Determine the [X, Y] coordinate at the center of the cell enclosing the given text.  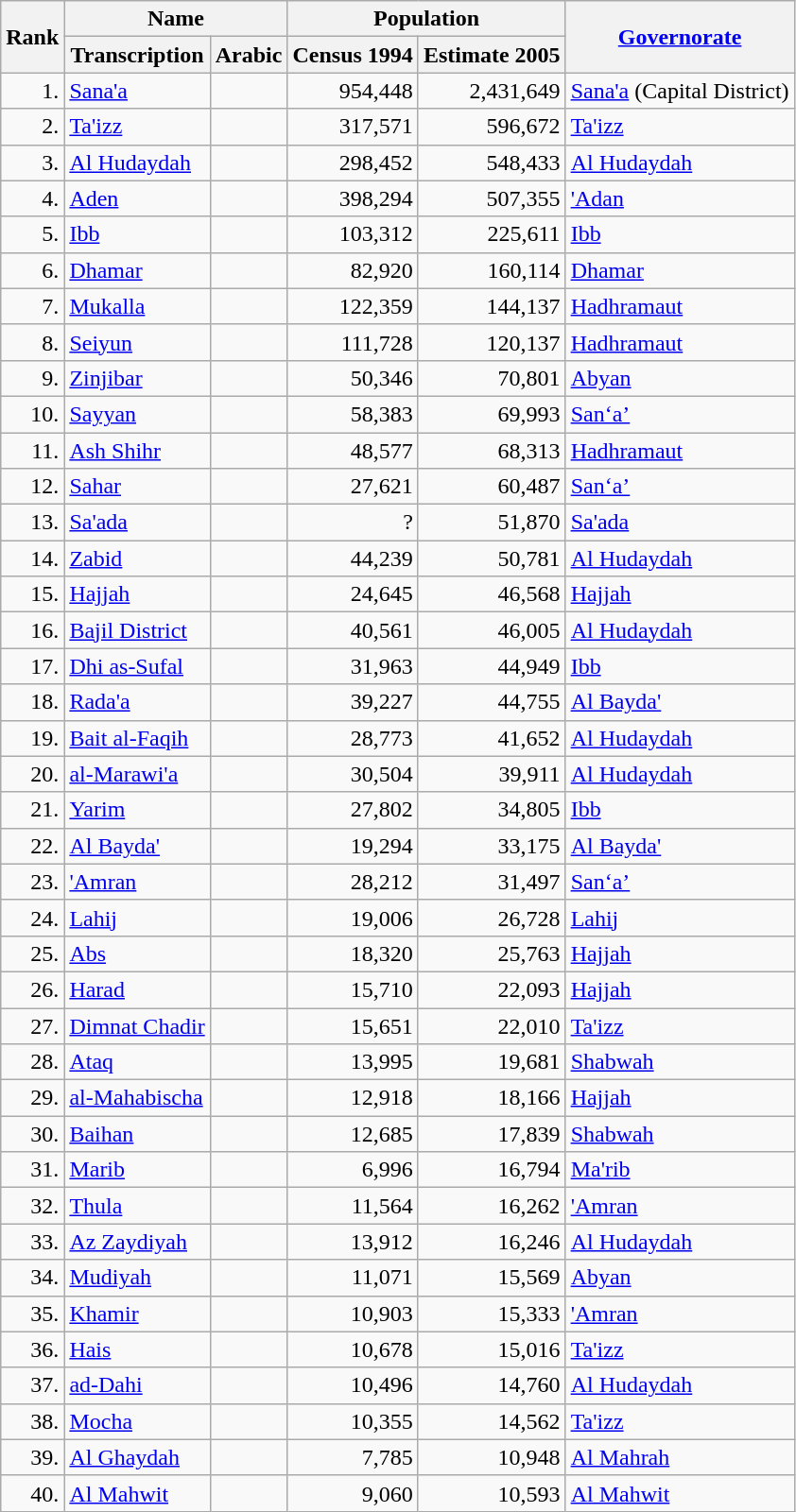
160,114 [492, 270]
15,651 [353, 1025]
Ma'rib [680, 1170]
11. [32, 451]
15,016 [492, 1349]
21. [32, 810]
41,652 [492, 738]
44,949 [492, 666]
8. [32, 342]
19,681 [492, 1062]
al-Mahabischa [137, 1098]
10,678 [353, 1349]
19,294 [353, 846]
22,093 [492, 989]
10. [32, 414]
9,060 [353, 1493]
Aden [137, 198]
111,728 [353, 342]
Bajil District [137, 630]
46,005 [492, 630]
24,645 [353, 594]
120,137 [492, 342]
32. [32, 1206]
Zabid [137, 558]
Harad [137, 989]
Thula [137, 1206]
31,497 [492, 882]
39. [32, 1457]
14. [32, 558]
44,239 [353, 558]
2. [32, 127]
ad-Dahi [137, 1385]
36. [32, 1349]
Sana'a [137, 91]
30,504 [353, 774]
33. [32, 1242]
29. [32, 1098]
48,577 [353, 451]
14,760 [492, 1385]
69,993 [492, 414]
Sahar [137, 487]
20. [32, 774]
38. [32, 1421]
44,755 [492, 702]
Estimate 2005 [492, 55]
Sana'a (Capital District) [680, 91]
298,452 [353, 163]
Ash Shihr [137, 451]
548,433 [492, 163]
28. [32, 1062]
31,963 [353, 666]
4. [32, 198]
11,071 [353, 1278]
11,564 [353, 1206]
Yarim [137, 810]
18,166 [492, 1098]
46,568 [492, 594]
12,918 [353, 1098]
17. [32, 666]
Marib [137, 1170]
25. [32, 954]
15,710 [353, 989]
103,312 [353, 234]
50,781 [492, 558]
22,010 [492, 1025]
15,569 [492, 1278]
15,333 [492, 1314]
50,346 [353, 378]
34,805 [492, 810]
122,359 [353, 306]
27,621 [353, 487]
954,448 [353, 91]
19,006 [353, 918]
37. [32, 1385]
507,355 [492, 198]
58,383 [353, 414]
Abs [137, 954]
70,801 [492, 378]
Ataq [137, 1062]
Rada'a [137, 702]
317,571 [353, 127]
Mocha [137, 1421]
60,487 [492, 487]
27. [32, 1025]
5. [32, 234]
22. [32, 846]
17,839 [492, 1134]
? [353, 523]
Zinjibar [137, 378]
23. [32, 882]
10,355 [353, 1421]
2,431,649 [492, 91]
6,996 [353, 1170]
Population [426, 19]
34. [32, 1278]
16,246 [492, 1242]
13,995 [353, 1062]
7,785 [353, 1457]
'Adan [680, 198]
31. [32, 1170]
Arabic [249, 55]
18,320 [353, 954]
15. [32, 594]
9. [32, 378]
19. [32, 738]
Al Mahrah [680, 1457]
26. [32, 989]
Al Ghaydah [137, 1457]
30. [32, 1134]
10,948 [492, 1457]
82,920 [353, 270]
Mukalla [137, 306]
13. [32, 523]
10,593 [492, 1493]
14,562 [492, 1421]
28,212 [353, 882]
Az Zaydiyah [137, 1242]
al-Marawi'a [137, 774]
Hais [137, 1349]
40,561 [353, 630]
398,294 [353, 198]
Transcription [137, 55]
27,802 [353, 810]
16,262 [492, 1206]
1. [32, 91]
33,175 [492, 846]
Dimnat Chadir [137, 1025]
Khamir [137, 1314]
26,728 [492, 918]
7. [32, 306]
Seiyun [137, 342]
Sayyan [137, 414]
Dhi as-Sufal [137, 666]
16,794 [492, 1170]
Mudiyah [137, 1278]
12. [32, 487]
12,685 [353, 1134]
3. [32, 163]
10,903 [353, 1314]
Governorate [680, 37]
Bait al-Faqih [137, 738]
28,773 [353, 738]
35. [32, 1314]
Name [176, 19]
6. [32, 270]
16. [32, 630]
25,763 [492, 954]
39,911 [492, 774]
Census 1994 [353, 55]
Baihan [137, 1134]
51,870 [492, 523]
10,496 [353, 1385]
225,611 [492, 234]
39,227 [353, 702]
68,313 [492, 451]
596,672 [492, 127]
13,912 [353, 1242]
144,137 [492, 306]
18. [32, 702]
24. [32, 918]
Rank [32, 37]
40. [32, 1493]
